Identify which cell holds the provided text, then report its [X, Y] central coordinate. 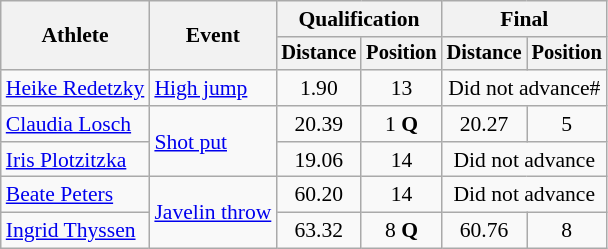
High jump [212, 88]
Athlete [76, 36]
Iris Plotzitzka [76, 160]
13 [401, 88]
20.27 [484, 124]
Event [212, 36]
Claudia Losch [76, 124]
1 Q [401, 124]
20.39 [318, 124]
Shot put [212, 142]
5 [567, 124]
Qualification [358, 19]
Final [524, 19]
19.06 [318, 160]
8 Q [401, 231]
Javelin throw [212, 212]
Heike Redetzky [76, 88]
Ingrid Thyssen [76, 231]
Did not advance# [524, 88]
1.90 [318, 88]
60.76 [484, 231]
Beate Peters [76, 195]
63.32 [318, 231]
60.20 [318, 195]
8 [567, 231]
